Return the [X, Y] coordinate for the center point of the cell that contains the specified text.  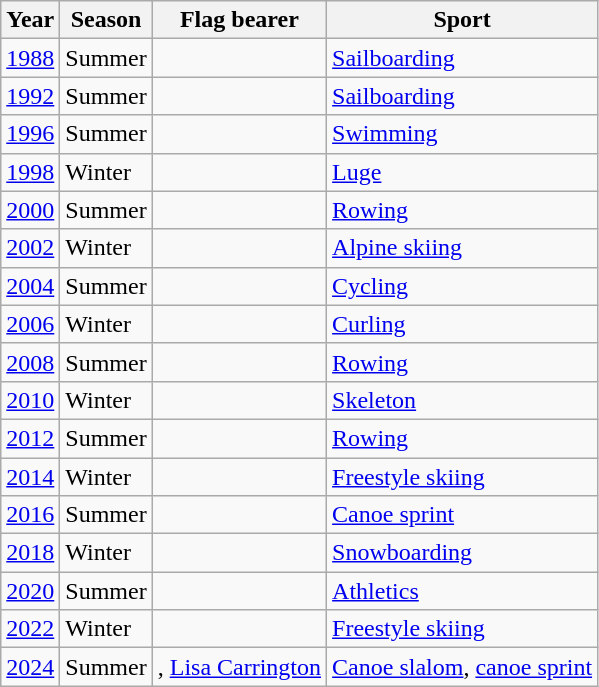
Curling [462, 324]
Canoe slalom, canoe sprint [462, 667]
Canoe sprint [462, 515]
2010 [30, 400]
2008 [30, 362]
, Lisa Carrington [239, 667]
2012 [30, 438]
2002 [30, 248]
1988 [30, 58]
1992 [30, 96]
Sport [462, 20]
2020 [30, 591]
2024 [30, 667]
1996 [30, 134]
Alpine skiing [462, 248]
Skeleton [462, 400]
2000 [30, 210]
2016 [30, 515]
2018 [30, 553]
1998 [30, 172]
Athletics [462, 591]
Year [30, 20]
Season [106, 20]
Cycling [462, 286]
2022 [30, 629]
Snowboarding [462, 553]
2014 [30, 477]
2004 [30, 286]
Swimming [462, 134]
Luge [462, 172]
2006 [30, 324]
Flag bearer [239, 20]
